Locate the cell with the specified text and output its (x, y) center coordinate. 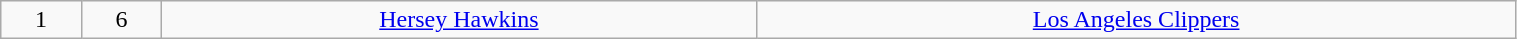
Hersey Hawkins (460, 20)
Los Angeles Clippers (1136, 20)
6 (121, 20)
1 (41, 20)
